Capture the cell that displays the provided text and extract its [X, Y] central coordinate. 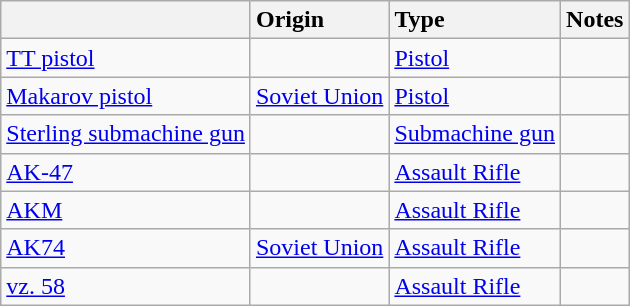
AK74 [126, 248]
AKM [126, 210]
Makarov pistol [126, 96]
Sterling submachine gun [126, 134]
vz. 58 [126, 286]
Submachine gun [475, 134]
Type [475, 20]
Origin [319, 20]
TT pistol [126, 58]
AK-47 [126, 172]
Notes [595, 20]
